Pinpoint the cell where the given text exists, returning its [x, y] midpoint coordinate. 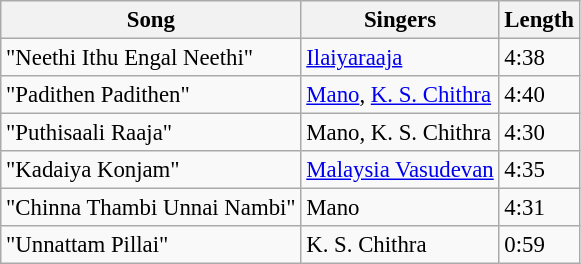
Length [539, 20]
Malaysia Vasudevan [400, 170]
Mano [400, 208]
"Kadaiya Konjam" [151, 170]
4:38 [539, 58]
Singers [400, 20]
4:31 [539, 208]
4:30 [539, 133]
4:40 [539, 95]
"Chinna Thambi Unnai Nambi" [151, 208]
0:59 [539, 245]
Song [151, 20]
"Neethi Ithu Engal Neethi" [151, 58]
4:35 [539, 170]
"Unnattam Pillai" [151, 245]
K. S. Chithra [400, 245]
"Padithen Padithen" [151, 95]
Ilaiyaraaja [400, 58]
"Puthisaali Raaja" [151, 133]
